Output the [X, Y] coordinate of the center of the cell containing the given text.  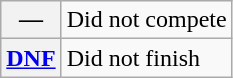
— [31, 20]
DNF [31, 58]
Did not compete [146, 20]
Did not finish [146, 58]
